Pinpoint the cell where the given text exists, returning its (X, Y) midpoint coordinate. 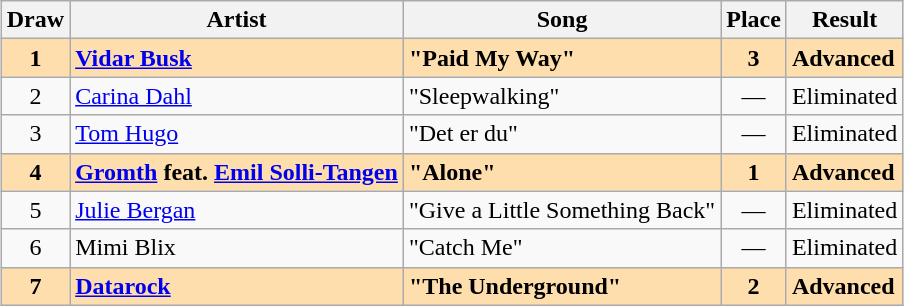
Datarock (237, 286)
Song (562, 20)
Draw (35, 20)
4 (35, 172)
"Alone" (562, 172)
Julie Bergan (237, 210)
"Paid My Way" (562, 58)
Result (844, 20)
"Give a Little Something Back" (562, 210)
Mimi Blix (237, 248)
Carina Dahl (237, 96)
5 (35, 210)
7 (35, 286)
"Sleepwalking" (562, 96)
Gromth feat. Emil Solli-Tangen (237, 172)
"Catch Me" (562, 248)
Tom Hugo (237, 134)
Vidar Busk (237, 58)
Artist (237, 20)
6 (35, 248)
"Det er du" (562, 134)
Place (754, 20)
"The Underground" (562, 286)
